Detect which cell encompasses the target text, then output its [X, Y] center coordinate. 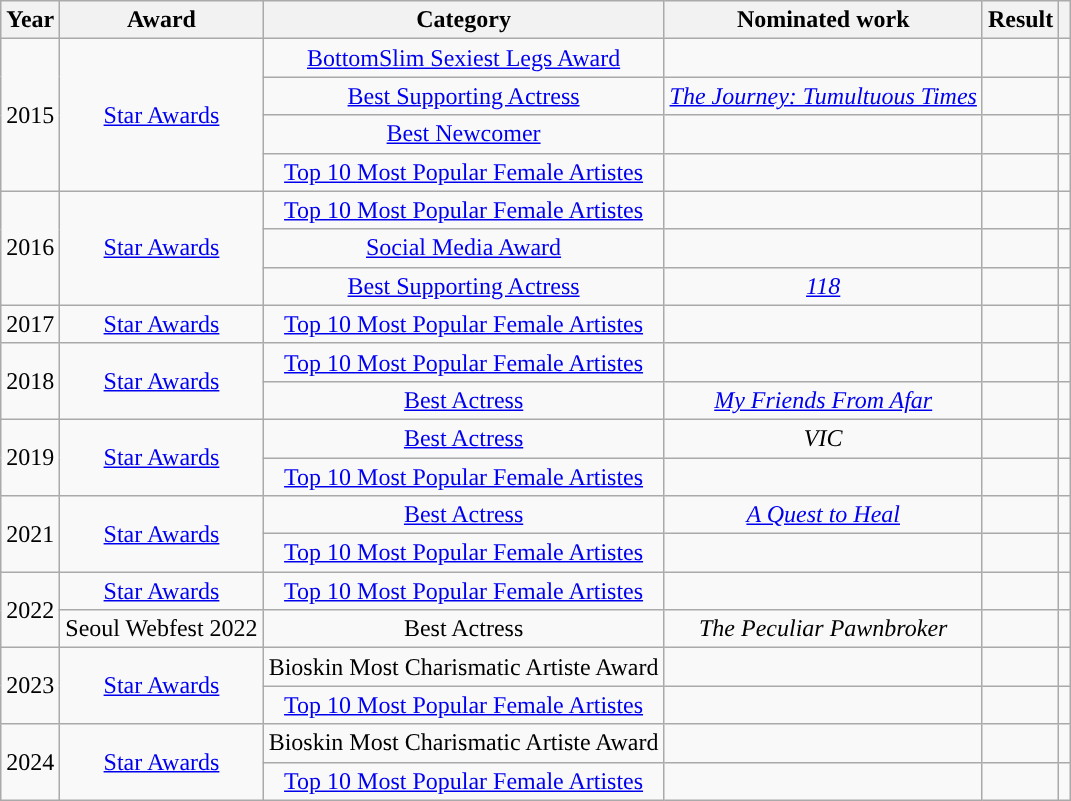
Result [1020, 20]
My Friends From Afar [823, 400]
The Peculiar Pawnbroker [823, 629]
2019 [30, 457]
2021 [30, 534]
2016 [30, 248]
A Quest to Heal [823, 515]
Nominated work [823, 20]
Year [30, 20]
Award [162, 20]
The Journey: Tumultuous Times [823, 96]
2017 [30, 324]
BottomSlim Sexiest Legs Award [464, 58]
VIC [823, 438]
2022 [30, 610]
2024 [30, 762]
Category [464, 20]
2018 [30, 381]
118 [823, 286]
Seoul Webfest 2022 [162, 629]
2023 [30, 686]
2015 [30, 115]
Best Newcomer [464, 134]
Social Media Award [464, 248]
